From the cell containing the given text, extract its center point as (x, y) coordinate. 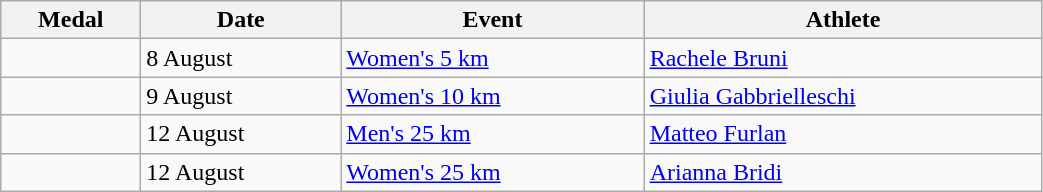
8 August (241, 58)
Date (241, 20)
Arianna Bridi (843, 172)
9 August (241, 96)
Women's 10 km (492, 96)
Rachele Bruni (843, 58)
Giulia Gabbrielleschi (843, 96)
Matteo Furlan (843, 134)
Women's 5 km (492, 58)
Women's 25 km (492, 172)
Event (492, 20)
Men's 25 km (492, 134)
Athlete (843, 20)
Medal (71, 20)
